Locate the cell with the specified text and output its (X, Y) center coordinate. 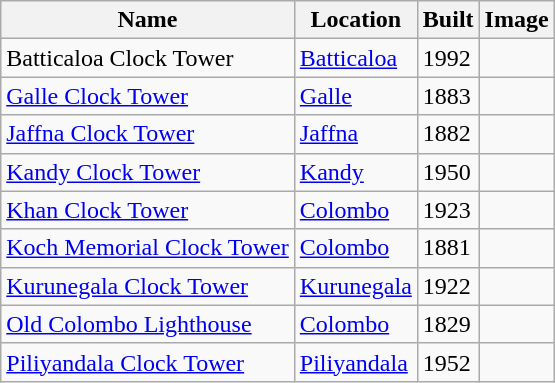
1992 (448, 58)
Jaffna Clock Tower (148, 134)
Galle (356, 96)
Kandy Clock Tower (148, 172)
Name (148, 20)
1882 (448, 134)
Kurunegala Clock Tower (148, 286)
Piliyandala Clock Tower (148, 362)
Image (516, 20)
1829 (448, 324)
Piliyandala (356, 362)
Location (356, 20)
1883 (448, 96)
Khan Clock Tower (148, 210)
1922 (448, 286)
1923 (448, 210)
Kandy (356, 172)
Jaffna (356, 134)
Batticaloa Clock Tower (148, 58)
Galle Clock Tower (148, 96)
1952 (448, 362)
Kurunegala (356, 286)
Koch Memorial Clock Tower (148, 248)
Batticaloa (356, 58)
1881 (448, 248)
1950 (448, 172)
Old Colombo Lighthouse (148, 324)
Built (448, 20)
